Determine the [X, Y] coordinate at the center of the cell enclosing the given text.  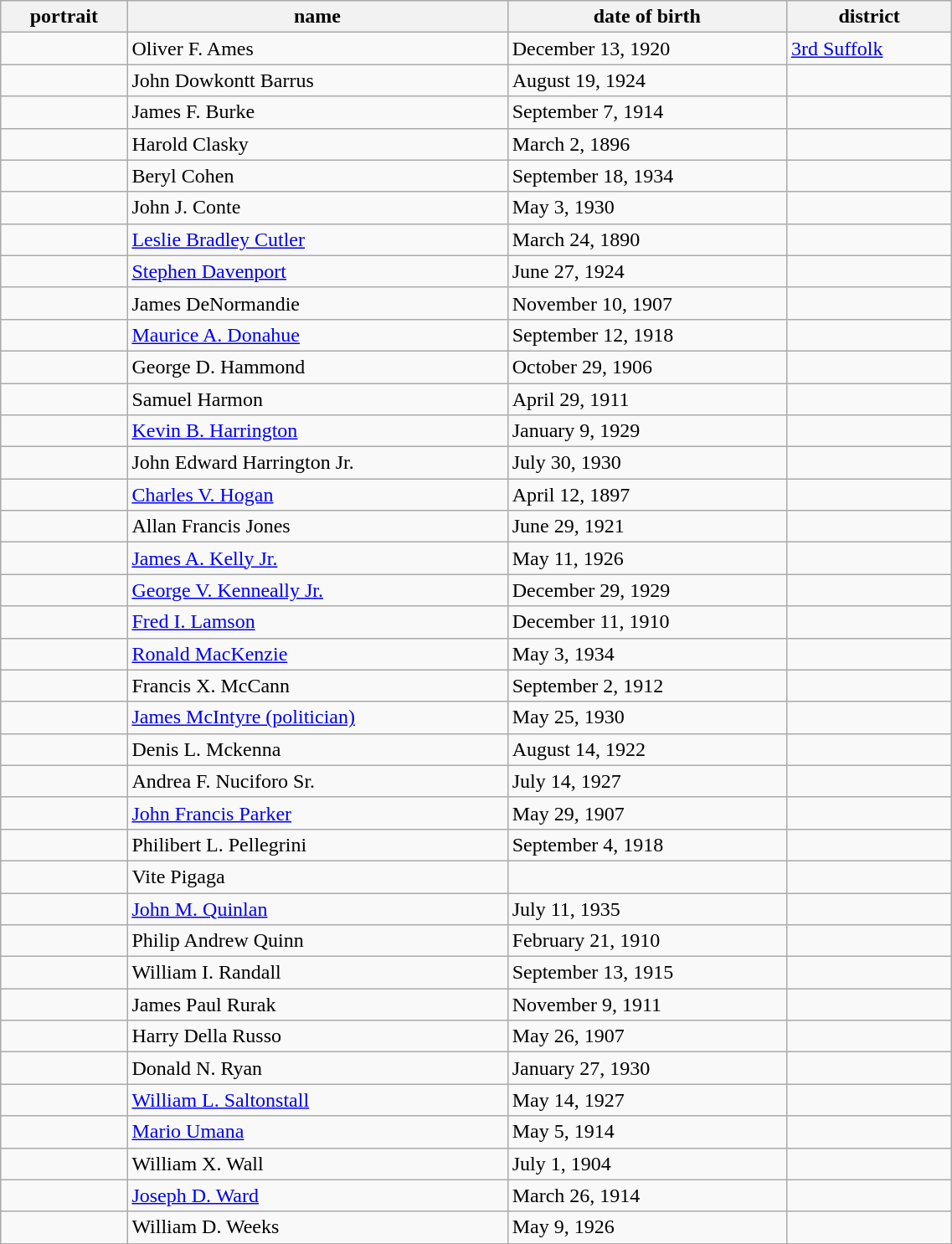
December 13, 1920 [646, 49]
December 29, 1929 [646, 590]
May 26, 1907 [646, 1036]
Mario Umana [317, 1132]
September 13, 1915 [646, 973]
September 2, 1912 [646, 686]
George D. Hammond [317, 367]
January 27, 1930 [646, 1068]
James A. Kelly Jr. [317, 558]
September 18, 1934 [646, 176]
Philip Andrew Quinn [317, 941]
John M. Quinlan [317, 908]
April 29, 1911 [646, 399]
February 21, 1910 [646, 941]
George V. Kenneally Jr. [317, 590]
August 14, 1922 [646, 749]
James McIntyre (politician) [317, 717]
March 24, 1890 [646, 239]
November 9, 1911 [646, 1005]
John Dowkontt Barrus [317, 80]
May 11, 1926 [646, 558]
Kevin B. Harrington [317, 431]
Fred I. Lamson [317, 622]
district [869, 17]
June 29, 1921 [646, 527]
May 25, 1930 [646, 717]
William D. Weeks [317, 1227]
Philibert L. Pellegrini [317, 845]
James Paul Rurak [317, 1005]
July 1, 1904 [646, 1164]
Ronald MacKenzie [317, 654]
Beryl Cohen [317, 176]
Francis X. McCann [317, 686]
John Edward Harrington Jr. [317, 463]
April 12, 1897 [646, 495]
May 3, 1934 [646, 654]
Harry Della Russo [317, 1036]
Donald N. Ryan [317, 1068]
Vite Pigaga [317, 876]
James DeNormandie [317, 303]
Allan Francis Jones [317, 527]
Denis L. Mckenna [317, 749]
March 2, 1896 [646, 144]
3rd Suffolk [869, 49]
July 11, 1935 [646, 908]
June 27, 1924 [646, 271]
Oliver F. Ames [317, 49]
William X. Wall [317, 1164]
William I. Randall [317, 973]
May 29, 1907 [646, 813]
May 9, 1926 [646, 1227]
December 11, 1910 [646, 622]
Harold Clasky [317, 144]
January 9, 1929 [646, 431]
portrait [64, 17]
Andrea F. Nuciforo Sr. [317, 781]
May 3, 1930 [646, 208]
September 7, 1914 [646, 112]
Maurice A. Donahue [317, 335]
May 14, 1927 [646, 1100]
July 30, 1930 [646, 463]
William L. Saltonstall [317, 1100]
March 26, 1914 [646, 1195]
Stephen Davenport [317, 271]
date of birth [646, 17]
John J. Conte [317, 208]
September 4, 1918 [646, 845]
name [317, 17]
May 5, 1914 [646, 1132]
July 14, 1927 [646, 781]
John Francis Parker [317, 813]
November 10, 1907 [646, 303]
Samuel Harmon [317, 399]
October 29, 1906 [646, 367]
James F. Burke [317, 112]
September 12, 1918 [646, 335]
Leslie Bradley Cutler [317, 239]
August 19, 1924 [646, 80]
Charles V. Hogan [317, 495]
Joseph D. Ward [317, 1195]
